Detect which cell encompasses the target text, then output its [x, y] center coordinate. 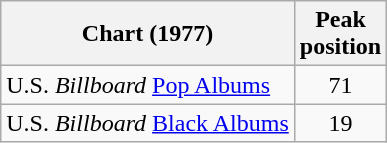
19 [340, 123]
71 [340, 85]
Chart (1977) [148, 34]
U.S. Billboard Black Albums [148, 123]
Peakposition [340, 34]
U.S. Billboard Pop Albums [148, 85]
